Search for the cell housing the specified text and yield its [x, y] center coordinate. 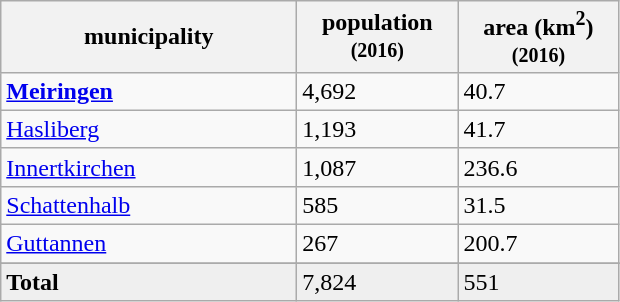
area (km2) (2016) [538, 37]
Total [149, 282]
200.7 [538, 244]
31.5 [538, 205]
Guttannen [149, 244]
1,193 [378, 129]
1,087 [378, 167]
Schattenhalb [149, 205]
41.7 [538, 129]
585 [378, 205]
551 [538, 282]
4,692 [378, 91]
municipality [149, 37]
Innertkirchen [149, 167]
Meiringen [149, 91]
267 [378, 244]
236.6 [538, 167]
Hasliberg [149, 129]
population (2016) [378, 37]
40.7 [538, 91]
7,824 [378, 282]
